Pinpoint the cell where the given text exists, returning its [x, y] midpoint coordinate. 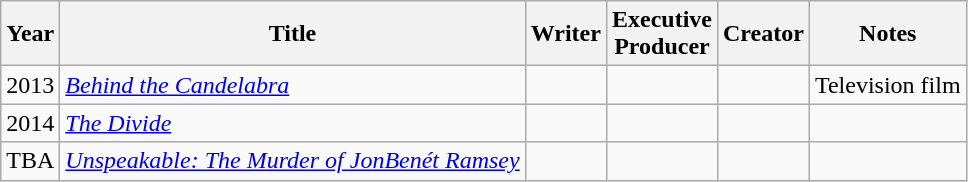
2013 [30, 85]
Unspeakable: The Murder of JonBenét Ramsey [292, 161]
Title [292, 34]
TBA [30, 161]
Notes [888, 34]
Behind the Candelabra [292, 85]
Writer [566, 34]
2014 [30, 123]
ExecutiveProducer [662, 34]
Creator [763, 34]
Television film [888, 85]
Year [30, 34]
The Divide [292, 123]
